Return the [x, y] coordinate for the center point of the cell that contains the specified text.  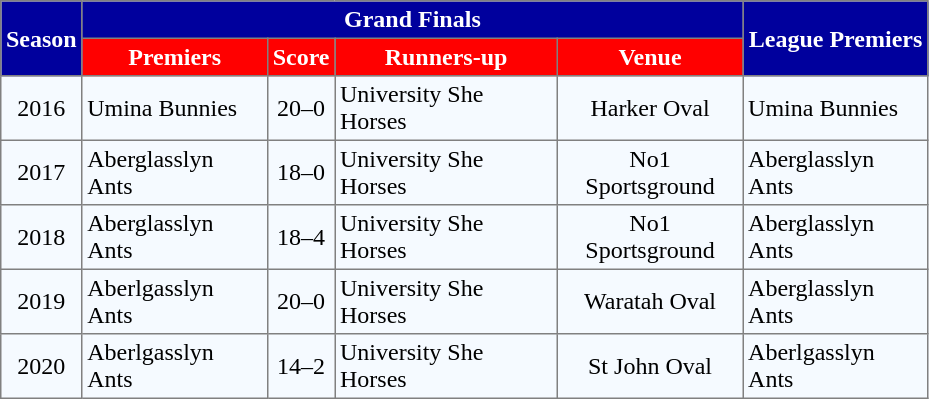
Harker Oval [650, 108]
League Premiers [836, 38]
Grand Finals [412, 20]
Premiers [174, 57]
Score [300, 57]
2019 [42, 301]
Season [42, 38]
St John Oval [650, 366]
18–4 [300, 237]
14–2 [300, 366]
2018 [42, 237]
Waratah Oval [650, 301]
18–0 [300, 172]
2017 [42, 172]
2016 [42, 108]
Venue [650, 57]
2020 [42, 366]
Runners-up [446, 57]
